Extract the (X, Y) coordinate from the center of the cell holding the provided text.  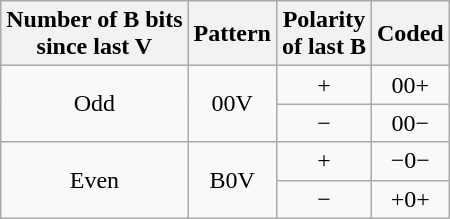
Pattern (232, 34)
−0− (410, 161)
Even (94, 180)
+0+ (410, 199)
Coded (410, 34)
B0V (232, 180)
00V (232, 104)
Polarityof last B (324, 34)
00− (410, 123)
Odd (94, 104)
Number of B bitssince last V (94, 34)
00+ (410, 85)
